Detect which cell encompasses the target text, then output its (X, Y) center coordinate. 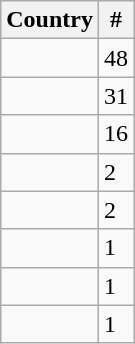
Country (50, 20)
16 (116, 134)
# (116, 20)
48 (116, 58)
31 (116, 96)
